Search for the cell housing the specified text and yield its (X, Y) center coordinate. 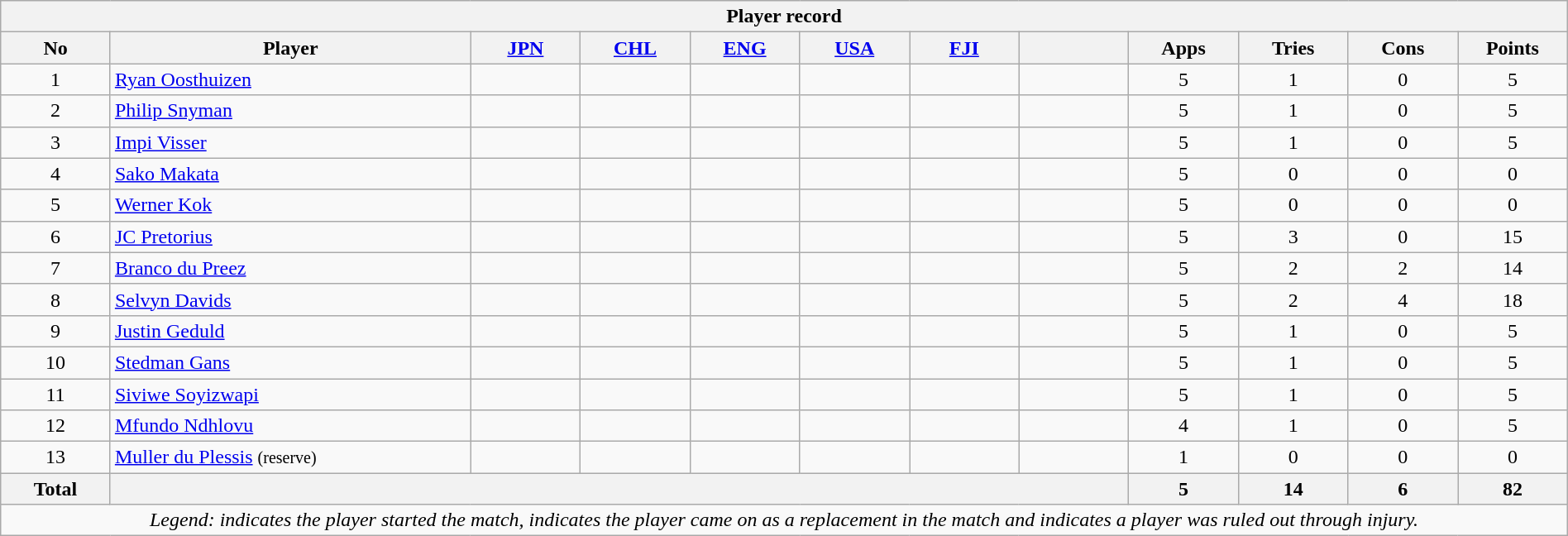
CHL (635, 48)
Tries (1293, 48)
Cons (1403, 48)
Mfundo Ndhlovu (290, 426)
Ryan Oosthuizen (290, 79)
82 (1513, 489)
7 (56, 268)
Apps (1184, 48)
Branco du Preez (290, 268)
Stedman Gans (290, 362)
Werner Kok (290, 205)
18 (1513, 299)
ENG (744, 48)
USA (855, 48)
Impi Visser (290, 142)
8 (56, 299)
Selvyn Davids (290, 299)
9 (56, 331)
Player record (784, 17)
FJI (964, 48)
Philip Snyman (290, 111)
Points (1513, 48)
Justin Geduld (290, 331)
JC Pretorius (290, 237)
Muller du Plessis (reserve) (290, 457)
13 (56, 457)
Sako Makata (290, 174)
No (56, 48)
Total (56, 489)
11 (56, 395)
15 (1513, 237)
10 (56, 362)
Player (290, 48)
Siviwe Soyizwapi (290, 395)
JPN (526, 48)
12 (56, 426)
